Capture the cell that displays the provided text and extract its (x, y) central coordinate. 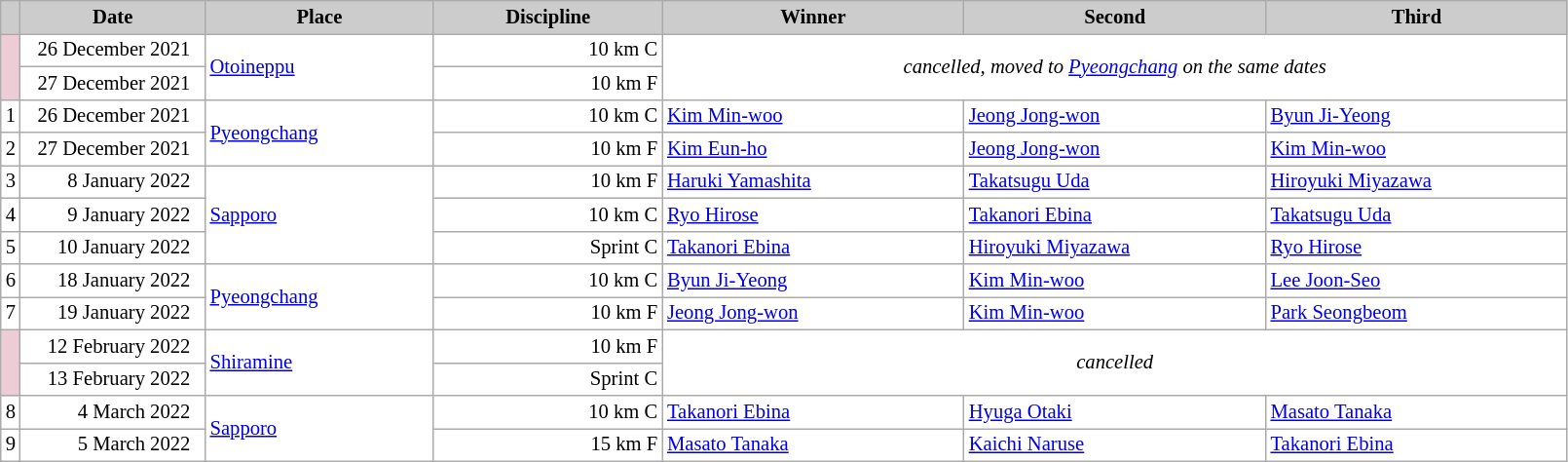
Third (1417, 17)
Date (113, 17)
Winner (813, 17)
5 (11, 248)
8 (11, 412)
Park Seongbeom (1417, 313)
7 (11, 313)
Kim Eun-ho (813, 149)
Discipline (547, 17)
Second (1115, 17)
Otoineppu (319, 66)
5 March 2022 (113, 444)
8 January 2022 (113, 181)
15 km F (547, 444)
19 January 2022 (113, 313)
13 February 2022 (113, 379)
Lee Joon-Seo (1417, 280)
cancelled, moved to Pyeongchang on the same dates (1114, 66)
12 February 2022 (113, 346)
9 January 2022 (113, 214)
4 (11, 214)
1 (11, 116)
4 March 2022 (113, 412)
3 (11, 181)
6 (11, 280)
Hyuga Otaki (1115, 412)
Place (319, 17)
2 (11, 149)
Shiramine (319, 363)
Kaichi Naruse (1115, 444)
10 January 2022 (113, 248)
cancelled (1114, 363)
18 January 2022 (113, 280)
9 (11, 444)
Haruki Yamashita (813, 181)
